Identify which cell holds the provided text, then report its [X, Y] central coordinate. 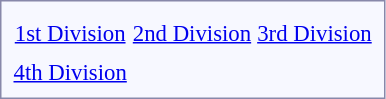
1st Division [70, 33]
4th Division [70, 72]
2nd Division [192, 33]
3rd Division [315, 33]
